Capture the cell that displays the provided text and extract its (X, Y) central coordinate. 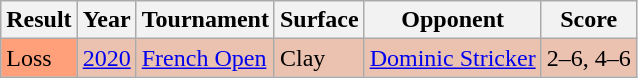
2020 (106, 58)
French Open (205, 58)
Score (588, 20)
Dominic Stricker (452, 58)
Clay (319, 58)
Opponent (452, 20)
Result (39, 20)
Year (106, 20)
2–6, 4–6 (588, 58)
Tournament (205, 20)
Surface (319, 20)
Loss (39, 58)
